Search for the cell housing the specified text and yield its [X, Y] center coordinate. 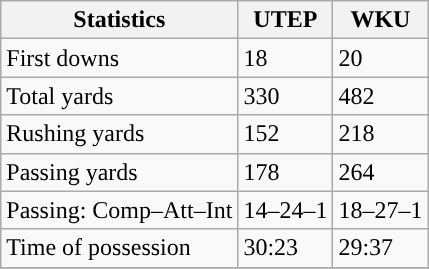
Time of possession [120, 248]
152 [286, 134]
482 [380, 96]
Statistics [120, 20]
330 [286, 96]
18 [286, 58]
29:37 [380, 248]
Passing: Comp–Att–Int [120, 210]
178 [286, 172]
14–24–1 [286, 210]
30:23 [286, 248]
Total yards [120, 96]
UTEP [286, 20]
First downs [120, 58]
WKU [380, 20]
218 [380, 134]
Passing yards [120, 172]
Rushing yards [120, 134]
20 [380, 58]
18–27–1 [380, 210]
264 [380, 172]
